Search for the cell housing the specified text and yield its [x, y] center coordinate. 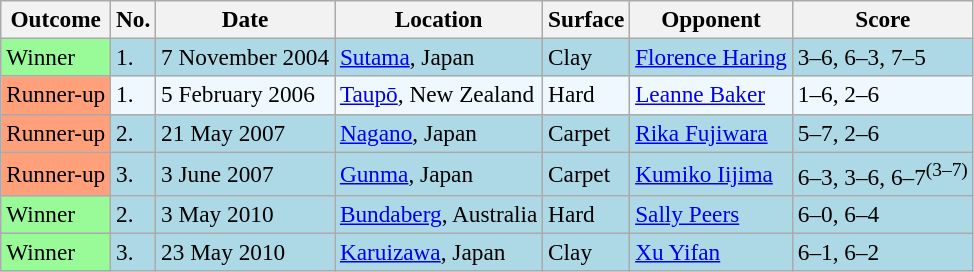
Gunma, Japan [439, 173]
21 May 2007 [246, 133]
7 November 2004 [246, 57]
Kumiko Iijima [712, 173]
Location [439, 19]
Leanne Baker [712, 95]
Rika Fujiwara [712, 133]
Xu Yifan [712, 252]
5 February 2006 [246, 95]
Surface [586, 19]
No. [134, 19]
5–7, 2–6 [882, 133]
Date [246, 19]
Bundaberg, Australia [439, 214]
3 May 2010 [246, 214]
3 June 2007 [246, 173]
6–3, 3–6, 6–7(3–7) [882, 173]
23 May 2010 [246, 252]
Opponent [712, 19]
6–1, 6–2 [882, 252]
Outcome [56, 19]
1–6, 2–6 [882, 95]
Sutama, Japan [439, 57]
3–6, 6–3, 7–5 [882, 57]
Florence Haring [712, 57]
Score [882, 19]
Karuizawa, Japan [439, 252]
Sally Peers [712, 214]
6–0, 6–4 [882, 214]
Taupō, New Zealand [439, 95]
Nagano, Japan [439, 133]
